Provide the [x, y] coordinate of the cell's center where the given text is located.  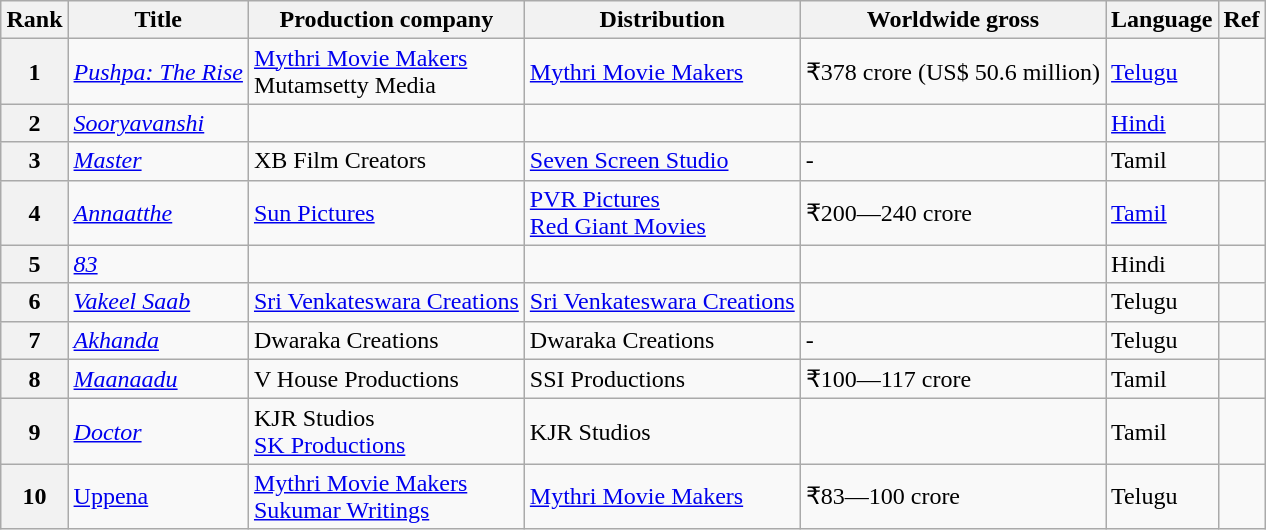
Vakeel Saab [158, 302]
₹378 crore (US$ 50.6 million) [952, 72]
5 [34, 264]
2 [34, 123]
Pushpa: The Rise [158, 72]
Annaatthe [158, 212]
KJR StudiosSK Productions [386, 432]
Uppena [158, 496]
Mythri Movie MakersSukumar Writings [386, 496]
XB Film Creators [386, 161]
V House Productions [386, 379]
Seven Screen Studio [662, 161]
9 [34, 432]
Rank [34, 20]
Title [158, 20]
8 [34, 379]
6 [34, 302]
Sun Pictures [386, 212]
Master [158, 161]
Akhanda [158, 340]
Maanaadu [158, 379]
Doctor [158, 432]
3 [34, 161]
SSI Productions [662, 379]
PVR PicturesRed Giant Movies [662, 212]
Production company [386, 20]
Distribution [662, 20]
₹83—100 crore [952, 496]
Language [1162, 20]
83 [158, 264]
₹200—240 crore [952, 212]
Sooryavanshi [158, 123]
10 [34, 496]
₹100—117 crore [952, 379]
Ref [1242, 20]
KJR Studios [662, 432]
Worldwide gross [952, 20]
Mythri Movie MakersMutamsetty Media [386, 72]
7 [34, 340]
4 [34, 212]
1 [34, 72]
